Pinpoint the cell where the given text exists, returning its [x, y] midpoint coordinate. 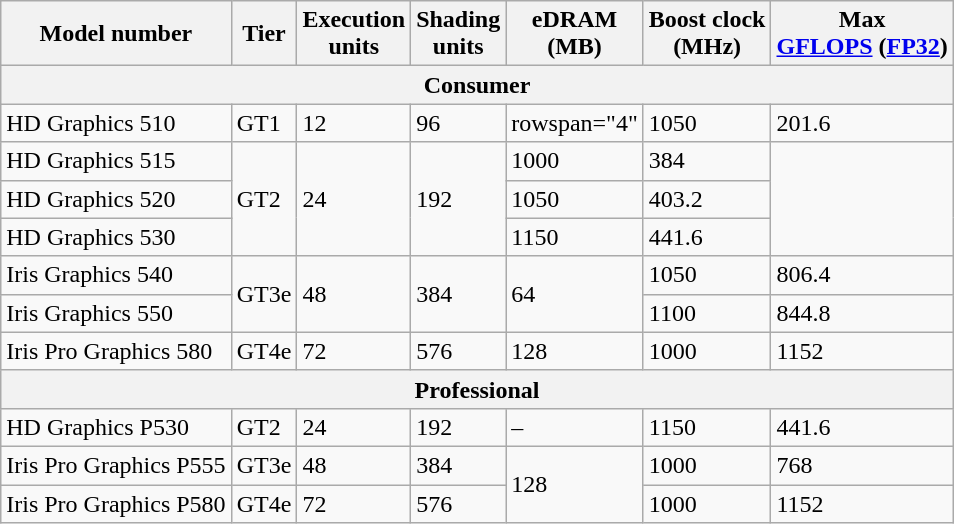
eDRAM (MB) [575, 34]
96 [458, 123]
Execution units [354, 34]
Consumer [478, 85]
1100 [707, 313]
HD Graphics 510 [116, 123]
Professional [478, 389]
768 [862, 465]
Boost clock (MHz) [707, 34]
12 [354, 123]
Iris Graphics 550 [116, 313]
Max GFLOPS (FP32) [862, 34]
Tier [264, 34]
Iris Graphics 540 [116, 275]
rowspan="4" [575, 123]
Iris Pro Graphics P580 [116, 503]
806.4 [862, 275]
– [575, 427]
Shading units [458, 34]
201.6 [862, 123]
HD Graphics P530 [116, 427]
HD Graphics 515 [116, 161]
HD Graphics 520 [116, 199]
Model number [116, 34]
844.8 [862, 313]
Iris Pro Graphics 580 [116, 351]
HD Graphics 530 [116, 237]
Iris Pro Graphics P555 [116, 465]
GT1 [264, 123]
64 [575, 294]
403.2 [707, 199]
